For the text-containing cell, return its midpoint in (x, y) coordinate format. 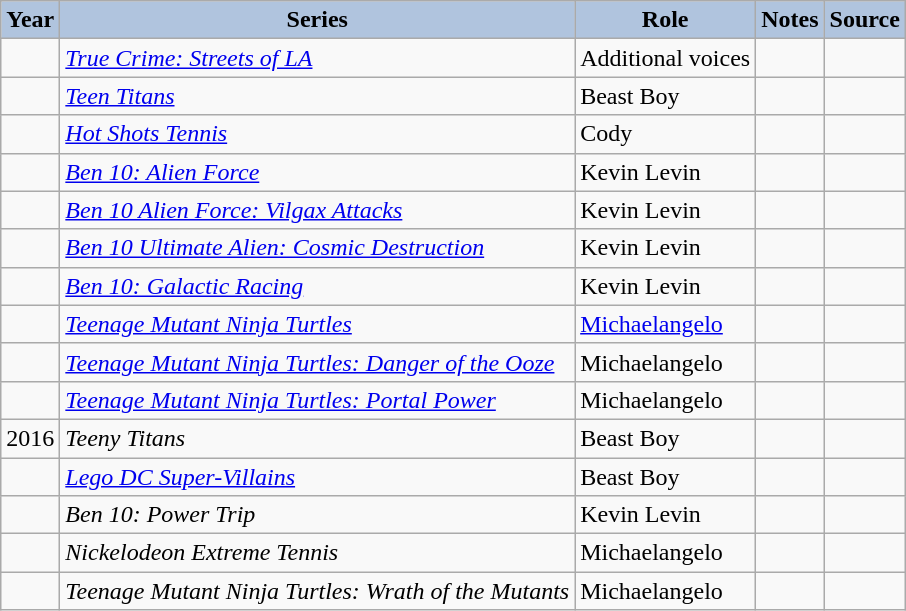
Ben 10: Galactic Racing (318, 286)
Teenage Mutant Ninja Turtles: Wrath of the Mutants (318, 591)
True Crime: Streets of LA (318, 58)
Additional voices (666, 58)
Ben 10: Power Trip (318, 515)
Teenage Mutant Ninja Turtles: Danger of the Ooze (318, 362)
Ben 10 Ultimate Alien: Cosmic Destruction (318, 248)
Teeny Titans (318, 438)
Lego DC Super-Villains (318, 477)
Source (864, 20)
Series (318, 20)
2016 (30, 438)
Ben 10 Alien Force: Vilgax Attacks (318, 210)
Nickelodeon Extreme Tennis (318, 553)
Teenage Mutant Ninja Turtles (318, 324)
Year (30, 20)
Teen Titans (318, 96)
Ben 10: Alien Force (318, 172)
Role (666, 20)
Teenage Mutant Ninja Turtles: Portal Power (318, 400)
Notes (790, 20)
Cody (666, 134)
Hot Shots Tennis (318, 134)
